Return [x, y] of the center of cell containing provided text 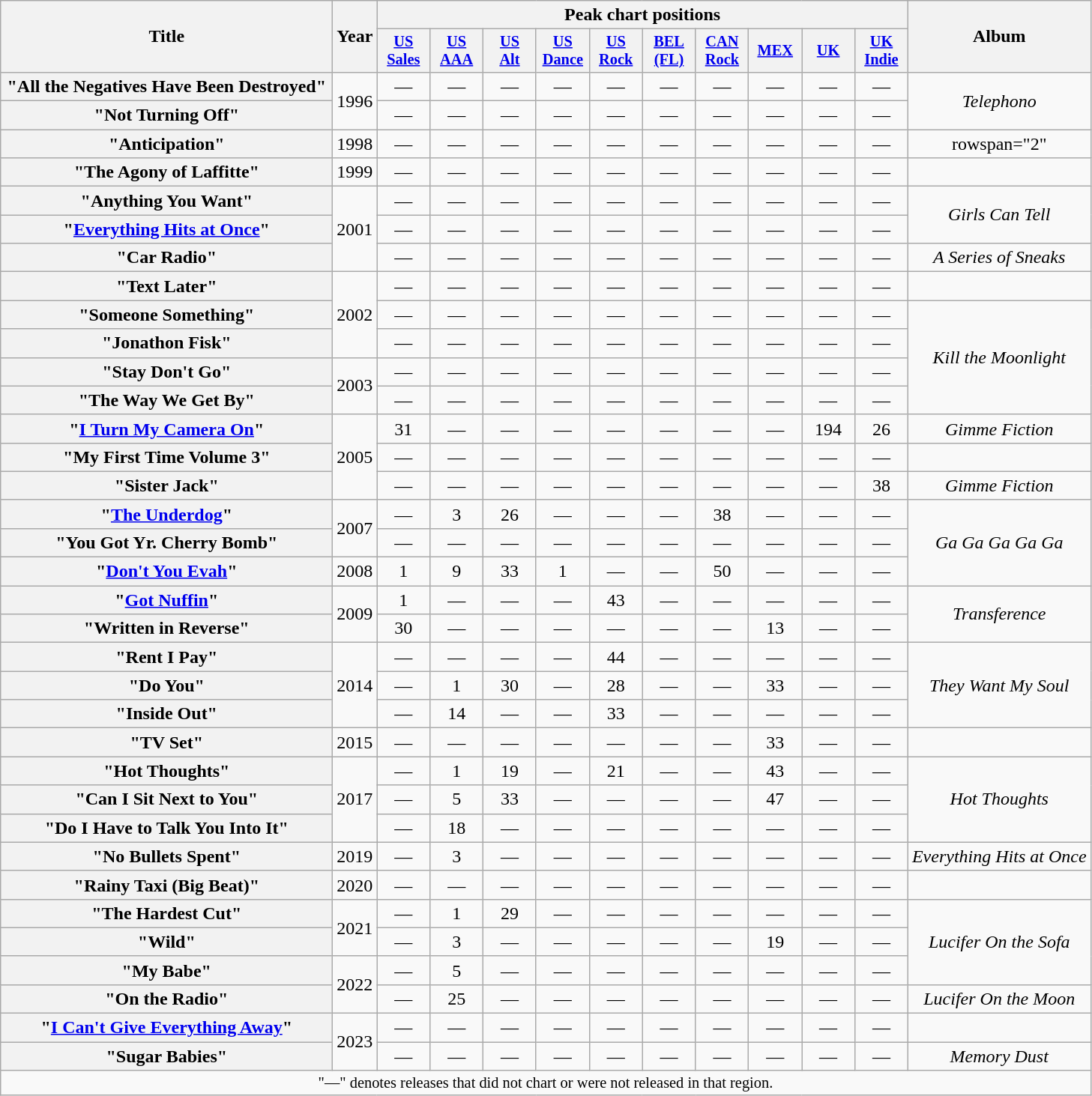
2002 [355, 315]
"Don't You Evah" [166, 572]
50 [723, 572]
"The Way We Get By" [166, 400]
1996 [355, 100]
Kill the Moonlight [999, 357]
"I Turn My Camera On" [166, 429]
Everything Hits at Once [999, 856]
"The Underdog" [166, 514]
"Sugar Babies" [166, 1056]
USAlt [510, 51]
"The Hardest Cut" [166, 913]
"You Got Yr. Cherry Bomb" [166, 542]
USAAA [457, 51]
rowspan="2" [999, 144]
"Got Nuffin" [166, 600]
2022 [355, 984]
"Not Turning Off" [166, 115]
Hot Thoughts [999, 799]
UK [829, 51]
Year [355, 37]
CANRock [723, 51]
"Anticipation" [166, 144]
"Rent I Pay" [166, 657]
"No Bullets Spent" [166, 856]
MEX [775, 51]
"Inside Out" [166, 714]
"Sister Jack" [166, 485]
31 [403, 429]
Album [999, 37]
2001 [355, 229]
2009 [355, 614]
"Car Radio" [166, 258]
"I Can't Give Everything Away" [166, 1028]
BEL(FL) [669, 51]
21 [616, 771]
Lucifer On the Sofa [999, 942]
1999 [355, 172]
A Series of Sneaks [999, 258]
"On the Radio" [166, 999]
2007 [355, 528]
2021 [355, 927]
14 [457, 714]
2017 [355, 799]
Memory Dust [999, 1056]
2003 [355, 386]
Ga Ga Ga Ga Ga [999, 542]
18 [457, 828]
Title [166, 37]
"TV Set" [166, 742]
2014 [355, 685]
"Anything You Want" [166, 201]
13 [775, 629]
They Want My Soul [999, 685]
USRock [616, 51]
29 [510, 913]
Girls Can Tell [999, 215]
"Can I Sit Next to You" [166, 799]
"Rainy Taxi (Big Beat)" [166, 885]
"Someone Something" [166, 315]
28 [616, 685]
1998 [355, 144]
2005 [355, 457]
194 [829, 429]
"—" denotes releases that did not chart or were not released in that region. [546, 1083]
2015 [355, 742]
44 [616, 657]
"Hot Thoughts" [166, 771]
"Wild" [166, 942]
"The Agony of Laffitte" [166, 172]
"Text Later" [166, 286]
"Jonathon Fisk" [166, 343]
USSales [403, 51]
USDance [562, 51]
"Do I Have to Talk You Into It" [166, 828]
25 [457, 999]
2019 [355, 856]
"Written in Reverse" [166, 629]
"Do You" [166, 685]
Transference [999, 614]
2020 [355, 885]
"All the Negatives Have Been Destroyed" [166, 86]
"My First Time Volume 3" [166, 457]
Lucifer On the Moon [999, 999]
Peak chart positions [643, 15]
2008 [355, 572]
2023 [355, 1042]
9 [457, 572]
47 [775, 799]
Telephono [999, 100]
UKIndie [881, 51]
"My Babe" [166, 970]
"Everything Hits at Once" [166, 229]
"Stay Don't Go" [166, 372]
